Search for the cell housing the specified text and yield its [x, y] center coordinate. 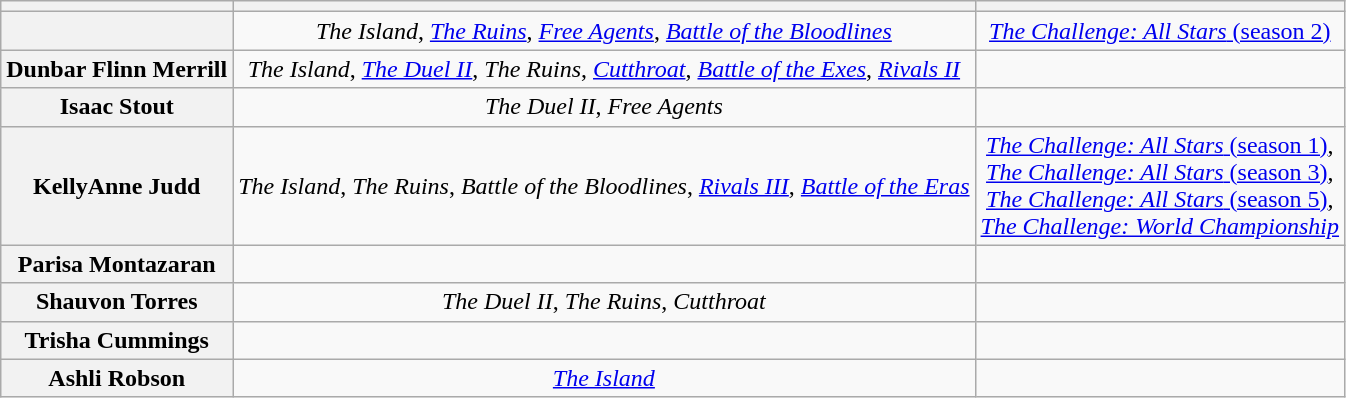
KellyAnne Judd [117, 186]
The Island, The Duel II, The Ruins, Cutthroat, Battle of the Exes, Rivals II [604, 69]
The Island, The Ruins, Free Agents, Battle of the Bloodlines [604, 31]
The Island [604, 378]
Trisha Cummings [117, 340]
The Island, The Ruins, Battle of the Bloodlines, Rivals III, Battle of the Eras [604, 186]
Parisa Montazaran [117, 264]
Ashli Robson [117, 378]
The Duel II, The Ruins, Cutthroat [604, 302]
Isaac Stout [117, 107]
The Challenge: All Stars (season 1),The Challenge: All Stars (season 3),The Challenge: All Stars (season 5),The Challenge: World Championship [1160, 186]
Dunbar Flinn Merrill [117, 69]
The Duel II, Free Agents [604, 107]
The Challenge: All Stars (season 2) [1160, 31]
Shauvon Torres [117, 302]
